Locate the cell with the specified text and output its [x, y] center coordinate. 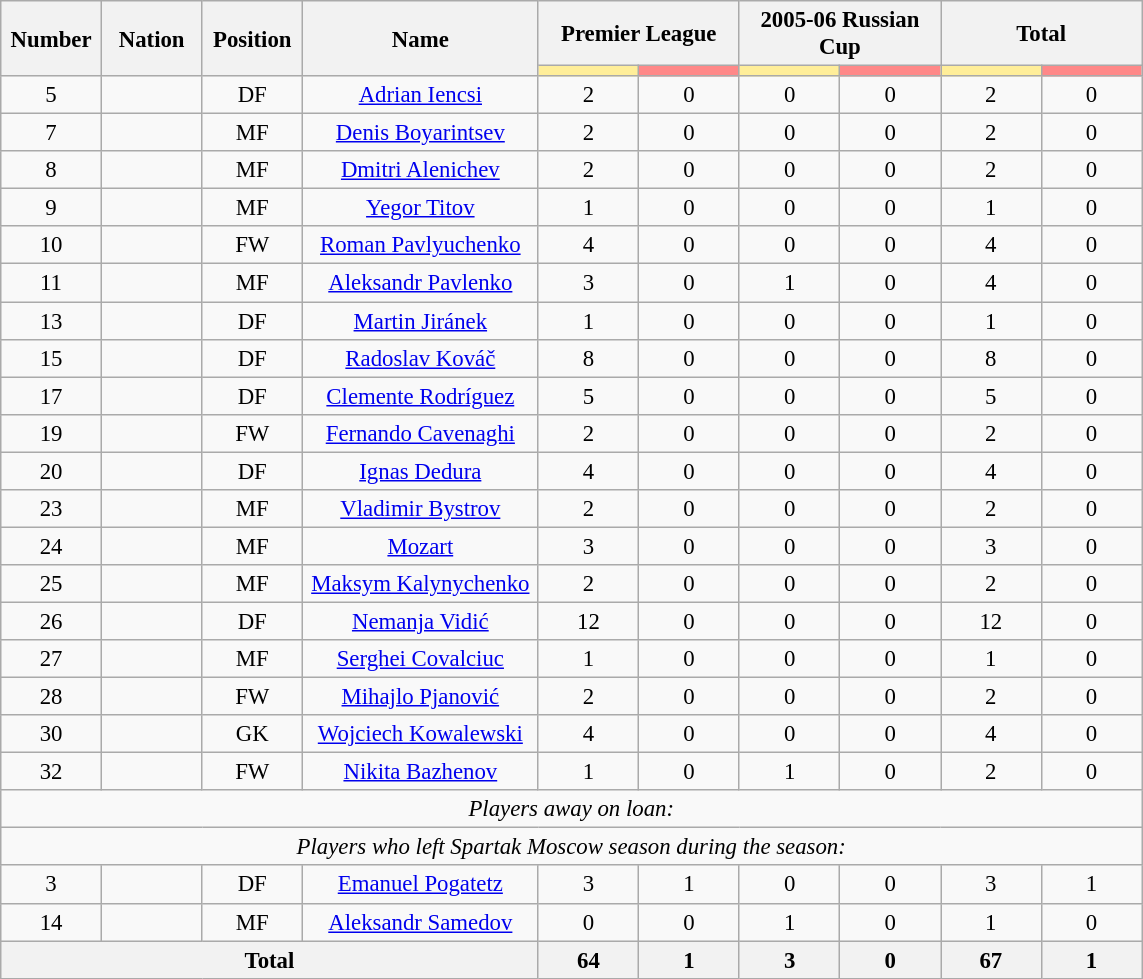
19 [52, 433]
Roman Pavlyuchenko [421, 245]
Number [52, 38]
Denis Boyarintsev [421, 133]
25 [52, 584]
Vladimir Bystrov [421, 509]
Yegor Titov [421, 208]
Name [421, 38]
Radoslav Kováč [421, 358]
64 [588, 960]
17 [52, 396]
Players away on loan: [572, 809]
Dmitri Alenichev [421, 170]
30 [52, 734]
24 [52, 546]
Nikita Bazhenov [421, 772]
15 [52, 358]
Nemanja Vidić [421, 621]
13 [52, 321]
27 [52, 659]
2005-06 Russian Cup [840, 34]
Premier League [638, 34]
Clemente Rodríguez [421, 396]
Aleksandr Samedov [421, 922]
Wojciech Kowalewski [421, 734]
Players who left Spartak Moscow season during the season: [572, 847]
Nation [152, 38]
Emanuel Pogatetz [421, 885]
Adrian Iencsi [421, 95]
7 [52, 133]
14 [52, 922]
23 [52, 509]
Mozart [421, 546]
Maksym Kalynychenko [421, 584]
Aleksandr Pavlenko [421, 283]
Mihajlo Pjanović [421, 697]
9 [52, 208]
Fernando Cavenaghi [421, 433]
GK [252, 734]
10 [52, 245]
26 [52, 621]
11 [52, 283]
Ignas Dedura [421, 471]
28 [52, 697]
Serghei Covalciuc [421, 659]
67 [990, 960]
20 [52, 471]
Martin Jiránek [421, 321]
Position [252, 38]
32 [52, 772]
